Extract the [X, Y] coordinate from the center of the cell holding the provided text.  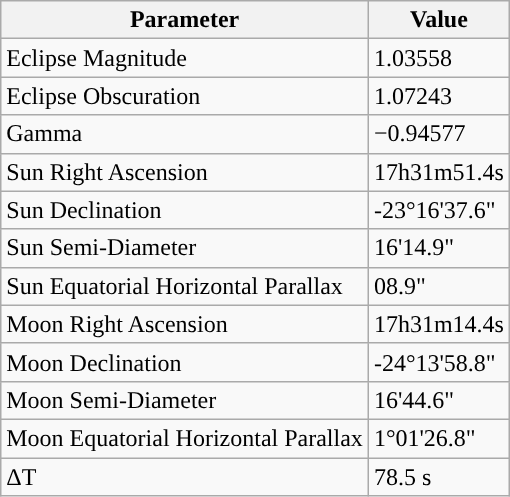
Sun Equatorial Horizontal Parallax [185, 286]
78.5 s [438, 477]
Value [438, 20]
Sun Right Ascension [185, 172]
Sun Semi-Diameter [185, 248]
16'44.6" [438, 400]
Sun Declination [185, 210]
Moon Right Ascension [185, 324]
Eclipse Obscuration [185, 96]
08.9" [438, 286]
-23°16'37.6" [438, 210]
Moon Semi-Diameter [185, 400]
1.07243 [438, 96]
17h31m14.4s [438, 324]
Moon Equatorial Horizontal Parallax [185, 438]
Gamma [185, 134]
Moon Declination [185, 362]
1.03558 [438, 58]
ΔT [185, 477]
1°01'26.8" [438, 438]
Parameter [185, 20]
Eclipse Magnitude [185, 58]
16'14.9" [438, 248]
-24°13'58.8" [438, 362]
−0.94577 [438, 134]
17h31m51.4s [438, 172]
